Provide the [x, y] coordinate of the cell's center where the given text is located.  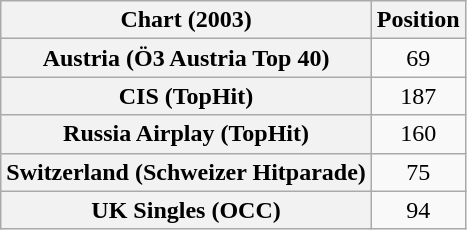
94 [418, 210]
Switzerland (Schweizer Hitparade) [186, 172]
Austria (Ö3 Austria Top 40) [186, 58]
160 [418, 134]
69 [418, 58]
187 [418, 96]
Russia Airplay (TopHit) [186, 134]
Position [418, 20]
CIS (TopHit) [186, 96]
75 [418, 172]
Chart (2003) [186, 20]
UK Singles (OCC) [186, 210]
